For the text-containing cell, return its midpoint in [X, Y] coordinate format. 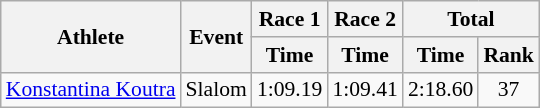
Event [216, 36]
37 [508, 90]
1:09.19 [290, 90]
Total [471, 19]
Race 2 [364, 19]
Rank [508, 55]
2:18.60 [440, 90]
1:09.41 [364, 90]
Athlete [91, 36]
Race 1 [290, 19]
Slalom [216, 90]
Konstantina Koutra [91, 90]
